Determine the [X, Y] coordinate at the center of the cell enclosing the given text.  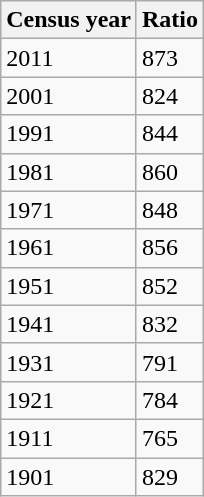
1951 [69, 286]
852 [170, 286]
832 [170, 324]
784 [170, 400]
1901 [69, 477]
873 [170, 58]
1991 [69, 134]
2001 [69, 96]
1921 [69, 400]
Census year [69, 20]
2011 [69, 58]
765 [170, 438]
824 [170, 96]
1971 [69, 210]
1931 [69, 362]
1911 [69, 438]
844 [170, 134]
848 [170, 210]
1981 [69, 172]
791 [170, 362]
1941 [69, 324]
1961 [69, 248]
856 [170, 248]
860 [170, 172]
Ratio [170, 20]
829 [170, 477]
